From the cell containing the given text, extract its center point as [x, y] coordinate. 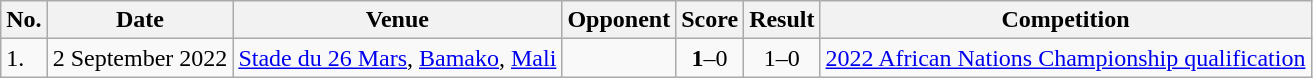
Date [140, 20]
Opponent [619, 20]
No. [24, 20]
2022 African Nations Championship qualification [1066, 58]
1. [24, 58]
2 September 2022 [140, 58]
Score [710, 20]
Venue [398, 20]
Result [782, 20]
Stade du 26 Mars, Bamako, Mali [398, 58]
Competition [1066, 20]
